Return [X, Y] of the center of cell containing provided text 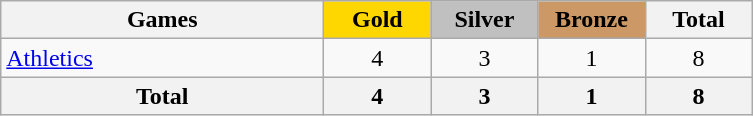
Bronze [592, 20]
Silver [484, 20]
Athletics [162, 58]
Games [162, 20]
Gold [378, 20]
